Determine the [x, y] coordinate at the center of the cell enclosing the given text.  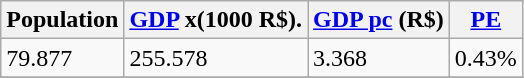
255.578 [216, 58]
Population [62, 20]
PE [486, 20]
GDP x(1000 R$). [216, 20]
79.877 [62, 58]
GDP pc (R$) [379, 20]
3.368 [379, 58]
0.43% [486, 58]
